Output the (x, y) coordinate of the center of the cell containing the given text.  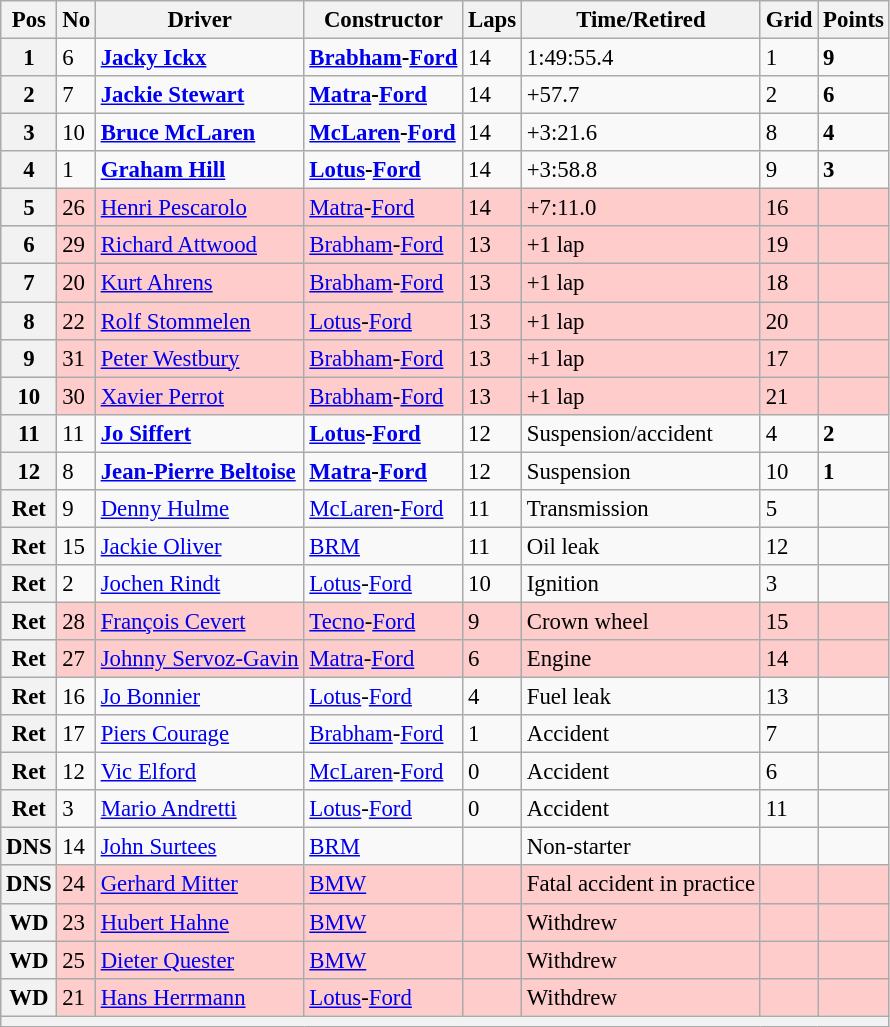
18 (788, 283)
François Cevert (200, 621)
25 (76, 960)
Non-starter (640, 847)
Suspension (640, 471)
Gerhard Mitter (200, 885)
Rolf Stommelen (200, 321)
Pos (29, 20)
Richard Attwood (200, 245)
Graham Hill (200, 170)
John Surtees (200, 847)
Ignition (640, 584)
Peter Westbury (200, 358)
Jackie Oliver (200, 546)
30 (76, 396)
Piers Courage (200, 734)
Jacky Ickx (200, 58)
Jo Siffert (200, 433)
24 (76, 885)
No (76, 20)
Jo Bonnier (200, 697)
Dieter Quester (200, 960)
Crown wheel (640, 621)
Hubert Hahne (200, 922)
Constructor (384, 20)
29 (76, 245)
+57.7 (640, 95)
Xavier Perrot (200, 396)
27 (76, 659)
Bruce McLaren (200, 133)
Johnny Servoz-Gavin (200, 659)
Fuel leak (640, 697)
22 (76, 321)
Fatal accident in practice (640, 885)
+3:58.8 (640, 170)
Laps (492, 20)
Driver (200, 20)
Time/Retired (640, 20)
Kurt Ahrens (200, 283)
Suspension/accident (640, 433)
Henri Pescarolo (200, 208)
Jean-Pierre Beltoise (200, 471)
+3:21.6 (640, 133)
Tecno-Ford (384, 621)
23 (76, 922)
Denny Hulme (200, 509)
Jackie Stewart (200, 95)
19 (788, 245)
Transmission (640, 509)
Grid (788, 20)
28 (76, 621)
Points (854, 20)
26 (76, 208)
+7:11.0 (640, 208)
Hans Herrmann (200, 997)
31 (76, 358)
Engine (640, 659)
Jochen Rindt (200, 584)
Mario Andretti (200, 809)
1:49:55.4 (640, 58)
Oil leak (640, 546)
Vic Elford (200, 772)
